Scan for the cell matching the given text and deliver its [X, Y] coordinate at center. 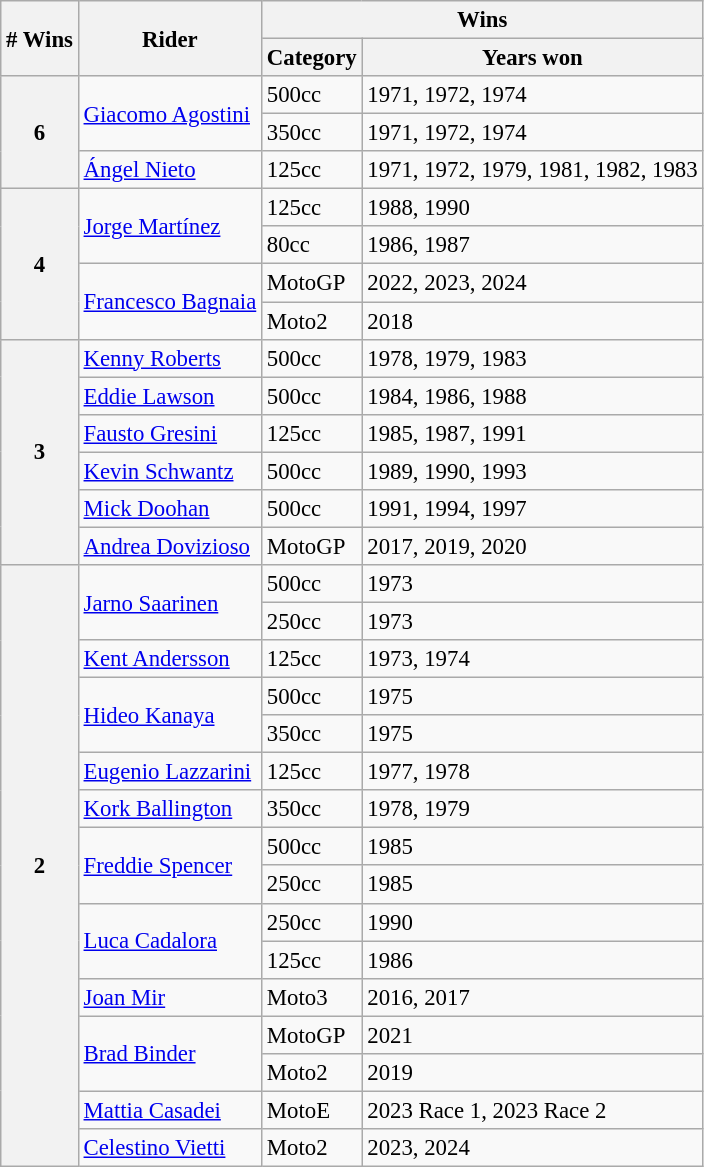
Fausto Gresini [170, 433]
Francesco Bagnaia [170, 302]
Andrea Dovizioso [170, 546]
1989, 1990, 1993 [532, 471]
# Wins [40, 38]
2023, 2024 [532, 1148]
Celestino Vietti [170, 1148]
Kork Ballington [170, 809]
1973, 1974 [532, 659]
1978, 1979, 1983 [532, 358]
1986 [532, 960]
Eugenio Lazzarini [170, 772]
MotoE [312, 1110]
Kent Andersson [170, 659]
Eddie Lawson [170, 396]
Kevin Schwantz [170, 471]
2022, 2023, 2024 [532, 283]
1988, 1990 [532, 208]
2021 [532, 1035]
Wins [482, 20]
1978, 1979 [532, 809]
80cc [312, 245]
Category [312, 58]
2017, 2019, 2020 [532, 546]
2018 [532, 321]
1977, 1978 [532, 772]
2016, 2017 [532, 997]
2019 [532, 1073]
Mattia Casadei [170, 1110]
6 [40, 132]
1986, 1987 [532, 245]
Mick Doohan [170, 509]
Moto3 [312, 997]
Luca Cadalora [170, 940]
Jarno Saarinen [170, 602]
Freddie Spencer [170, 866]
1985, 1987, 1991 [532, 433]
Ángel Nieto [170, 170]
Brad Binder [170, 1054]
1991, 1994, 1997 [532, 509]
1984, 1986, 1988 [532, 396]
Kenny Roberts [170, 358]
Giacomo Agostini [170, 114]
1971, 1972, 1979, 1981, 1982, 1983 [532, 170]
1990 [532, 922]
3 [40, 452]
Joan Mir [170, 997]
4 [40, 264]
Jorge Martínez [170, 226]
Hideo Kanaya [170, 716]
2023 Race 1, 2023 Race 2 [532, 1110]
Years won [532, 58]
2 [40, 866]
Rider [170, 38]
